Scan for the cell matching the given text and deliver its (X, Y) coordinate at center. 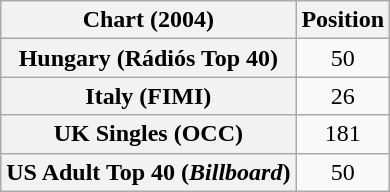
Chart (2004) (148, 20)
UK Singles (OCC) (148, 134)
US Adult Top 40 (Billboard) (148, 172)
Italy (FIMI) (148, 96)
181 (343, 134)
Position (343, 20)
26 (343, 96)
Hungary (Rádiós Top 40) (148, 58)
